Output the (X, Y) coordinate of the center of the cell containing the given text.  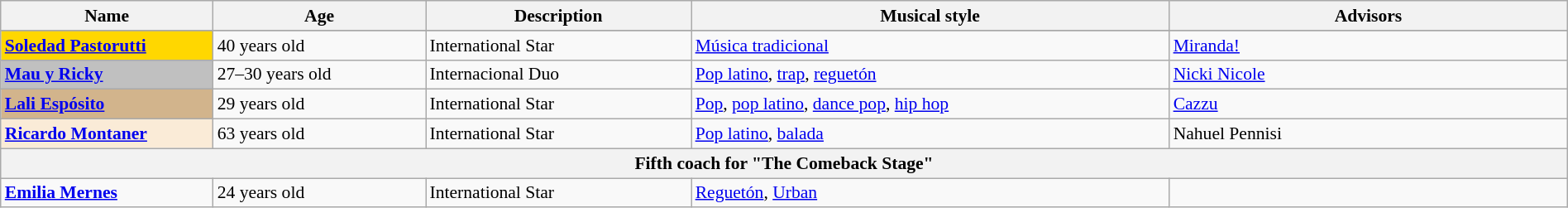
Internacional Duo (557, 75)
Nicki Nicole (1369, 75)
Fifth coach for "The Comeback Stage" (784, 163)
Miranda! (1369, 46)
27–30 years old (319, 75)
Musical style (930, 16)
Emilia Mernes (108, 193)
24 years old (319, 193)
40 years old (319, 46)
Pop latino, balada (930, 134)
Name (108, 16)
Música tradicional (930, 46)
Description (557, 16)
29 years old (319, 104)
Mau y Ricky (108, 75)
Reguetón, Urban (930, 193)
Advisors (1369, 16)
Ricardo Montaner (108, 134)
63 years old (319, 134)
Lali Espósito (108, 104)
Pop, pop latino, dance pop, hip hop (930, 104)
Soledad Pastorutti (108, 46)
Age (319, 16)
Pop latino, trap, reguetón (930, 75)
Nahuel Pennisi (1369, 134)
Cazzu (1369, 104)
